Find where the given text appears and provide that cell's center as [x, y] coordinate. 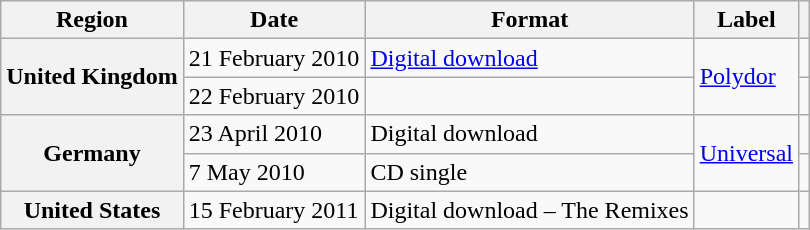
United States [92, 210]
Polydor [746, 77]
United Kingdom [92, 77]
23 April 2010 [274, 134]
Germany [92, 153]
7 May 2010 [274, 172]
21 February 2010 [274, 58]
22 February 2010 [274, 96]
15 February 2011 [274, 210]
Format [530, 20]
Date [274, 20]
Region [92, 20]
Universal [746, 153]
Label [746, 20]
Digital download – The Remixes [530, 210]
CD single [530, 172]
